Scan for the cell matching the given text and deliver its (x, y) coordinate at center. 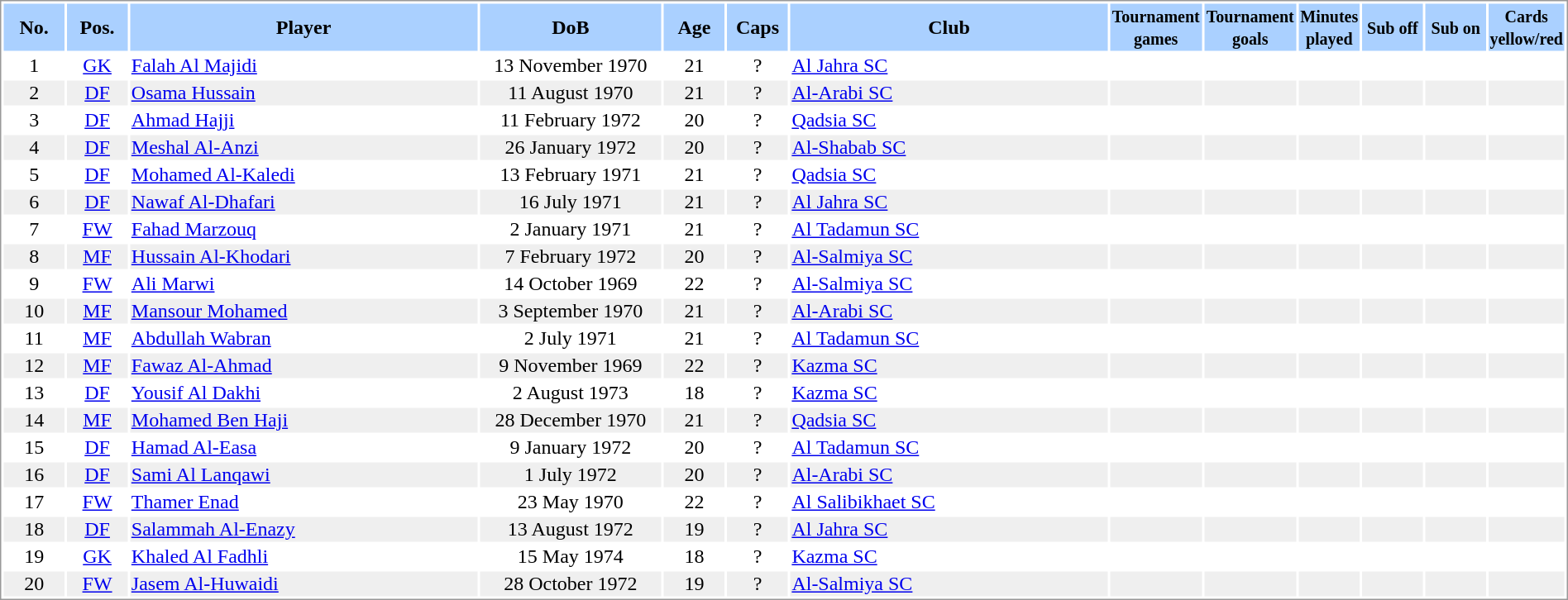
5 (33, 174)
Pos. (98, 26)
3 (33, 120)
Al Salibikhaet SC (949, 502)
Tournamentgames (1156, 26)
15 May 1974 (571, 556)
2 July 1971 (571, 338)
28 October 1972 (571, 584)
Ahmad Hajji (304, 120)
14 October 1969 (571, 283)
28 December 1970 (571, 421)
Thamer Enad (304, 502)
Fawaz Al-Ahmad (304, 366)
Caps (758, 26)
2 January 1971 (571, 229)
Salammah Al-Enazy (304, 530)
9 November 1969 (571, 366)
13 August 1972 (571, 530)
Player (304, 26)
Osama Hussain (304, 93)
Age (695, 26)
26 January 1972 (571, 148)
7 February 1972 (571, 257)
Hamad Al-Easa (304, 447)
Mohamed Al-Kaledi (304, 174)
Tournamentgoals (1250, 26)
No. (33, 26)
Falah Al Majidi (304, 65)
Nawaf Al-Dhafari (304, 202)
Mansour Mohamed (304, 312)
2 August 1973 (571, 393)
10 (33, 312)
Meshal Al-Anzi (304, 148)
Ali Marwi (304, 283)
15 (33, 447)
11 February 1972 (571, 120)
Mohamed Ben Haji (304, 421)
3 September 1970 (571, 312)
Sub on (1456, 26)
Fahad Marzouq (304, 229)
7 (33, 229)
1 (33, 65)
DoB (571, 26)
16 July 1971 (571, 202)
Khaled Al Fadhli (304, 556)
13 February 1971 (571, 174)
11 August 1970 (571, 93)
8 (33, 257)
Cardsyellow/red (1527, 26)
9 January 1972 (571, 447)
23 May 1970 (571, 502)
Al-Shabab SC (949, 148)
Abdullah Wabran (304, 338)
Minutesplayed (1329, 26)
Hussain Al-Khodari (304, 257)
Jasem Al-Huwaidi (304, 584)
9 (33, 283)
Sub off (1393, 26)
14 (33, 421)
11 (33, 338)
1 July 1972 (571, 475)
13 November 1970 (571, 65)
Sami Al Lanqawi (304, 475)
16 (33, 475)
13 (33, 393)
17 (33, 502)
6 (33, 202)
Yousif Al Dakhi (304, 393)
2 (33, 93)
4 (33, 148)
12 (33, 366)
Club (949, 26)
